Locate the cell with the specified text and output its [X, Y] center coordinate. 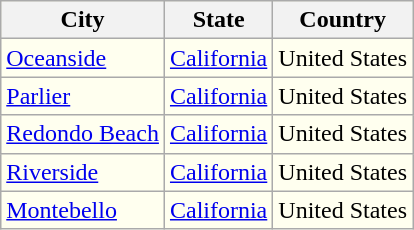
Parlier [83, 96]
Redondo Beach [83, 134]
Oceanside [83, 58]
City [83, 20]
Riverside [83, 172]
Country [343, 20]
Montebello [83, 210]
State [218, 20]
